Return (x, y) of the center of cell containing provided text 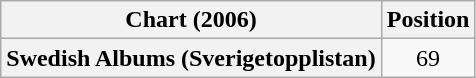
Position (428, 20)
69 (428, 58)
Swedish Albums (Sverigetopplistan) (191, 58)
Chart (2006) (191, 20)
